Locate the cell with the specified text and output its [X, Y] center coordinate. 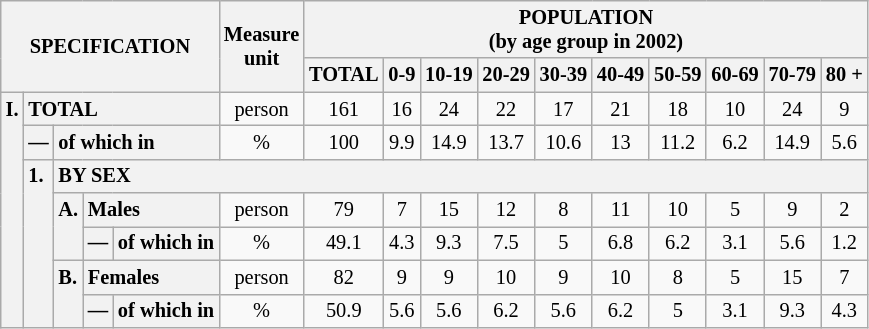
POPULATION (by age group in 2002) [586, 29]
Measure unit [262, 46]
30-39 [564, 75]
9.9 [402, 142]
50.9 [344, 311]
13.7 [506, 142]
18 [678, 109]
0-9 [402, 75]
100 [344, 142]
40-49 [620, 75]
6.8 [620, 243]
20-29 [506, 75]
70-79 [792, 75]
12 [506, 210]
A. [68, 226]
1.2 [844, 243]
49.1 [344, 243]
60-69 [734, 75]
11.2 [678, 142]
161 [344, 109]
11 [620, 210]
2 [844, 210]
82 [344, 277]
10-19 [448, 75]
16 [402, 109]
13 [620, 142]
22 [506, 109]
I. [12, 210]
17 [564, 109]
21 [620, 109]
10.6 [564, 142]
BY SEX [461, 176]
7.5 [506, 243]
50-59 [678, 75]
B. [68, 294]
Males [151, 210]
79 [344, 210]
1. [38, 243]
SPECIFICATION [110, 46]
80 + [844, 75]
Females [151, 277]
